Search for the cell housing the specified text and yield its [x, y] center coordinate. 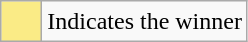
Indicates the winner [145, 22]
